For the text-containing cell, return its midpoint in (X, Y) coordinate format. 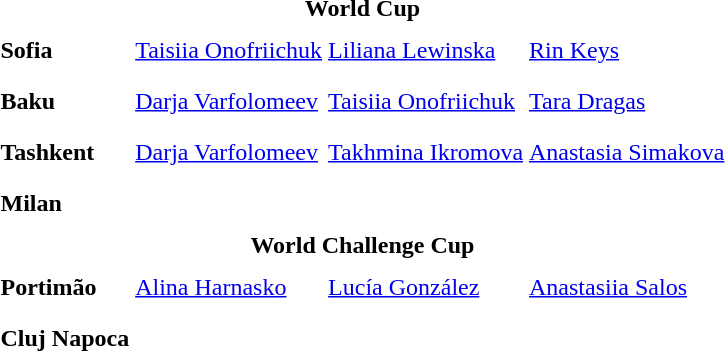
Lucía González (426, 287)
Takhmina Ikromova (426, 152)
Alina Harnasko (229, 287)
Liliana Lewinska (426, 50)
